Provide the [x, y] coordinate of the cell's center where the given text is located.  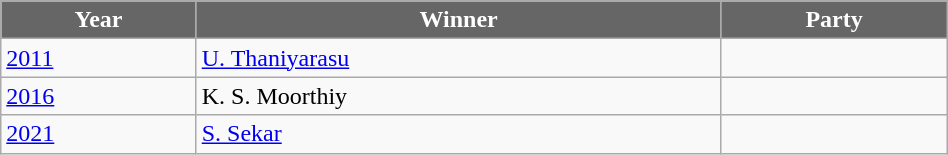
Party [834, 20]
2021 [98, 134]
U. Thaniyarasu [458, 58]
Year [98, 20]
S. Sekar [458, 134]
2011 [98, 58]
2016 [98, 96]
K. S. Moorthiy [458, 96]
Winner [458, 20]
